For the text-containing cell, return its midpoint in [x, y] coordinate format. 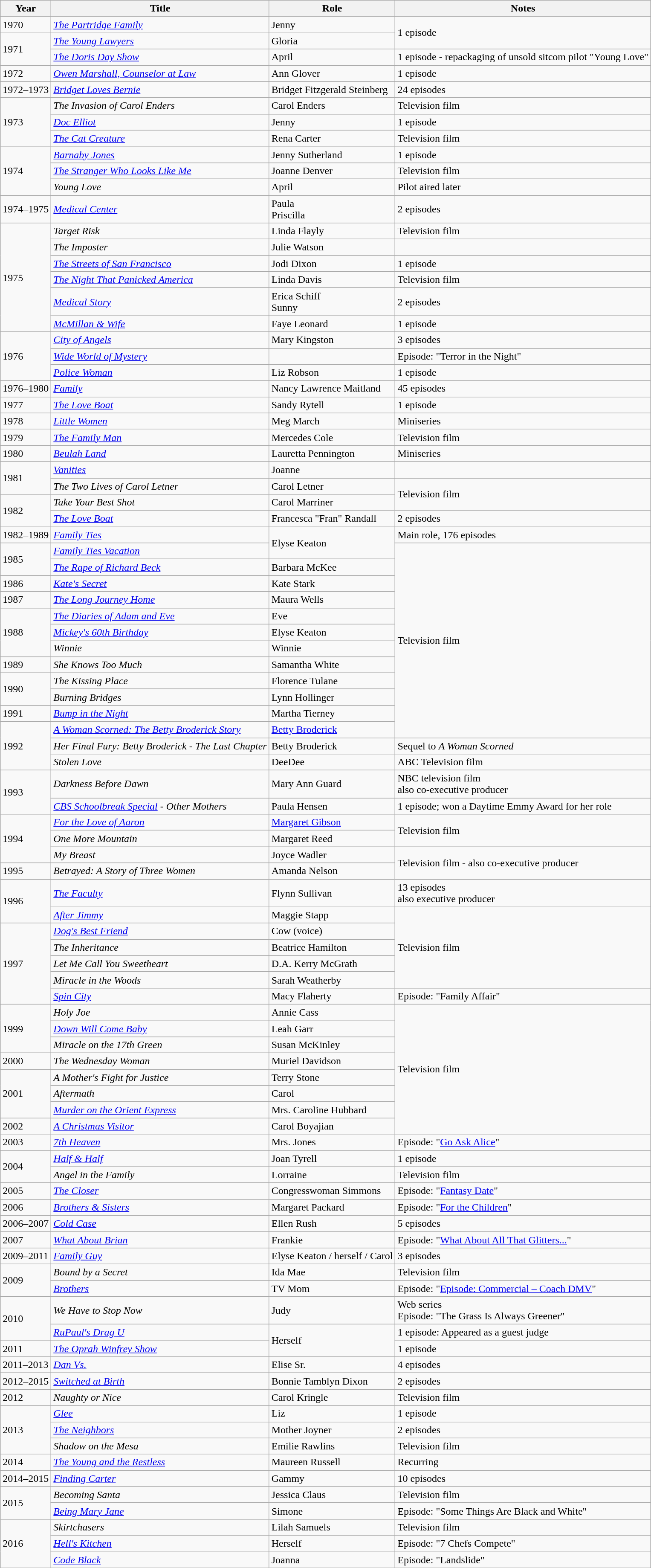
Being Mary Jane [160, 1511]
Notes [523, 9]
Ann Glover [332, 73]
1979 [26, 437]
Susan McKinley [332, 1045]
Spin City [160, 996]
Samantha White [332, 665]
Web seriesEpisode: "The Grass Is Always Greener" [523, 1310]
Lynn Hollinger [332, 697]
Bridget Loves Bernie [160, 90]
Joyce Wadler [332, 855]
Judy [332, 1310]
Mrs. Jones [332, 1142]
The Imposter [160, 247]
The Two Lives of Carol Letner [160, 486]
2016 [26, 1543]
2014–2015 [26, 1478]
The Closer [160, 1191]
For the Love of Aaron [160, 822]
Let Me Call You Sweetheart [160, 964]
2011 [26, 1349]
2005 [26, 1191]
Elyse Keaton / herself / Carol [332, 1256]
Episode: "Terror in the Night" [523, 356]
Finding Carter [160, 1478]
Mickey's 60th Birthday [160, 632]
2010 [26, 1319]
Maggie Stapp [332, 915]
Take Your Best Shot [160, 502]
TV Mom [332, 1289]
The Cat Creature [160, 138]
The Kissing Place [160, 681]
1988 [26, 632]
Angel in the Family [160, 1175]
The Diaries of Adam and Eve [160, 616]
Terry Stone [332, 1077]
Carol Letner [332, 486]
Paula Hensen [332, 806]
Recurring [523, 1462]
1974–1975 [26, 209]
Jodi Dixon [332, 264]
Vanities [160, 470]
CBS Schoolbreak Special - Other Mothers [160, 806]
Faye Leonard [332, 324]
1976 [26, 356]
Joanne Denver [332, 171]
2012–2015 [26, 1381]
1989 [26, 665]
Episode: "What About All That Glitters..." [523, 1240]
Gloria [332, 41]
2015 [26, 1503]
1974 [26, 171]
A Christmas Visitor [160, 1126]
1972–1973 [26, 90]
ABC Television film [523, 762]
Betrayed: A Story of Three Women [160, 871]
Joan Tyrell [332, 1159]
1996 [26, 901]
1997 [26, 964]
Switched at Birth [160, 1381]
Shadow on the Mesa [160, 1446]
Joanne [332, 470]
2006–2007 [26, 1223]
Margaret Reed [332, 839]
1976–1980 [26, 389]
Carol Enders [332, 106]
Episode: "Go Ask Alice" [523, 1142]
Hell's Kitchen [160, 1543]
Liz [332, 1414]
Main role, 176 episodes [523, 535]
Erica SchiffSunny [332, 302]
Maura Wells [332, 600]
Mary Kingston [332, 340]
Lorraine [332, 1175]
Margaret Gibson [332, 822]
Mary Ann Guard [332, 784]
Margaret Packard [332, 1207]
1970 [26, 25]
Eve [332, 616]
Police Woman [160, 372]
Miracle on the 17th Green [160, 1045]
1991 [26, 713]
Episode: "Fantasy Date" [523, 1191]
1 episode: Appeared as a guest judge [523, 1333]
Becoming Santa [160, 1495]
After Jimmy [160, 915]
The Oprah Winfrey Show [160, 1349]
Carol [332, 1094]
The Partridge Family [160, 25]
Simone [332, 1511]
Macy Flaherty [332, 996]
Role [332, 9]
2014 [26, 1462]
Holy Joe [160, 1012]
Carol Kringle [332, 1397]
Down Will Come Baby [160, 1028]
The Invasion of Carol Enders [160, 106]
Cow (voice) [332, 931]
Ida Mae [332, 1272]
4 episodes [523, 1365]
Pilot aired later [523, 187]
2009–2011 [26, 1256]
Doc Elliot [160, 122]
The Night That Panicked America [160, 280]
1995 [26, 871]
Television film - also co-executive producer [523, 863]
Julie Watson [332, 247]
1990 [26, 689]
Skirtchasers [160, 1527]
Emilie Rawlins [332, 1446]
Bump in the Night [160, 713]
1981 [26, 478]
Jessica Claus [332, 1495]
Rena Carter [332, 138]
1 episode - repackaging of unsold sitcom pilot "Young Love" [523, 57]
Bonnie Tamblyn Dixon [332, 1381]
1972 [26, 73]
Barnaby Jones [160, 154]
A Mother's Fight for Justice [160, 1077]
PaulaPriscilla [332, 209]
The Doris Day Show [160, 57]
Carol Boyajian [332, 1126]
Carol Marriner [332, 502]
Brothers & Sisters [160, 1207]
Flynn Sullivan [332, 893]
The Rape of Richard Beck [160, 567]
Leah Garr [332, 1028]
Bridget Fitzgerald Steinberg [332, 90]
The Young Lawyers [160, 41]
5 episodes [523, 1223]
The Family Man [160, 437]
The Faculty [160, 893]
Half & Half [160, 1159]
Darkness Before Dawn [160, 784]
The Inheritance [160, 947]
Gammy [332, 1478]
Maureen Russell [332, 1462]
Owen Marshall, Counselor at Law [160, 73]
Meg March [332, 421]
Martha Tierney [332, 713]
City of Angels [160, 340]
1994 [26, 839]
Bound by a Secret [160, 1272]
1971 [26, 49]
1980 [26, 453]
2003 [26, 1142]
1982–1989 [26, 535]
Kate Stark [332, 584]
NBC television filmalso co-executive producer [523, 784]
Wide World of Mystery [160, 356]
1975 [26, 277]
2006 [26, 1207]
Frankie [332, 1240]
Episode: "Some Things Are Black and White" [523, 1511]
Glee [160, 1414]
Jenny Sutherland [332, 154]
Mrs. Caroline Hubbard [332, 1110]
The Stranger Who Looks Like Me [160, 171]
1992 [26, 746]
Joanna [332, 1560]
DeeDee [332, 762]
2004 [26, 1167]
What About Brian [160, 1240]
45 episodes [523, 389]
Naughty or Nice [160, 1397]
Miracle in the Woods [160, 980]
Cold Case [160, 1223]
D.A. Kerry McGrath [332, 964]
A Woman Scorned: The Betty Broderick Story [160, 729]
Episode: "7 Chefs Compete" [523, 1543]
The Streets of San Francisco [160, 264]
Family Ties [160, 535]
2011–2013 [26, 1365]
McMillan & Wife [160, 324]
Linda Flayly [332, 231]
Family Ties Vacation [160, 551]
Francesca "Fran" Randall [332, 519]
1987 [26, 600]
Her Final Fury: Betty Broderick - The Last Chapter [160, 746]
1982 [26, 511]
7th Heaven [160, 1142]
Little Women [160, 421]
13 episodesalso executive producer [523, 893]
2001 [26, 1094]
Family [160, 389]
1 episode; won a Daytime Emmy Award for her role [523, 806]
Medical Story [160, 302]
Stolen Love [160, 762]
The Young and the Restless [160, 1462]
Episode: "Family Affair" [523, 996]
Episode: "Episode: Commercial – Coach DMV" [523, 1289]
Sandy Rytell [332, 405]
1973 [26, 122]
Episode: "For the Children" [523, 1207]
1986 [26, 584]
The Neighbors [160, 1430]
Lilah Samuels [332, 1527]
Aftermath [160, 1094]
The Wednesday Woman [160, 1061]
2012 [26, 1397]
Medical Center [160, 209]
1993 [26, 793]
Kate's Secret [160, 584]
1978 [26, 421]
Florence Tulane [332, 681]
Liz Robson [332, 372]
Sequel to A Woman Scorned [523, 746]
Annie Cass [332, 1012]
Young Love [160, 187]
2002 [26, 1126]
1999 [26, 1028]
Dog's Best Friend [160, 931]
Brothers [160, 1289]
She Knows Too Much [160, 665]
24 episodes [523, 90]
Congresswoman Simmons [332, 1191]
Sarah Weatherby [332, 980]
Dan Vs. [160, 1365]
Mother Joyner [332, 1430]
Linda Davis [332, 280]
Nancy Lawrence Maitland [332, 389]
Beulah Land [160, 453]
Ellen Rush [332, 1223]
Muriel Davidson [332, 1061]
My Breast [160, 855]
1977 [26, 405]
1985 [26, 559]
We Have to Stop Now [160, 1310]
Episode: "Landslide" [523, 1560]
Murder on the Orient Express [160, 1110]
Title [160, 9]
RuPaul's Drag U [160, 1333]
The Long Journey Home [160, 600]
One More Mountain [160, 839]
Amanda Nelson [332, 871]
2013 [26, 1430]
10 episodes [523, 1478]
2007 [26, 1240]
Beatrice Hamilton [332, 947]
Code Black [160, 1560]
Target Risk [160, 231]
Family Guy [160, 1256]
2009 [26, 1280]
Year [26, 9]
2000 [26, 1061]
Mercedes Cole [332, 437]
Burning Bridges [160, 697]
Lauretta Pennington [332, 453]
Barbara McKee [332, 567]
Elise Sr. [332, 1365]
